Find where the given text appears and provide that cell's center as [X, Y] coordinate. 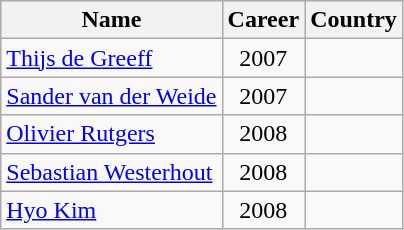
Sebastian Westerhout [112, 172]
Hyo Kim [112, 210]
Olivier Rutgers [112, 134]
Name [112, 20]
Career [264, 20]
Thijs de Greeff [112, 58]
Country [354, 20]
Sander van der Weide [112, 96]
